Pinpoint the cell where the given text exists, returning its [x, y] midpoint coordinate. 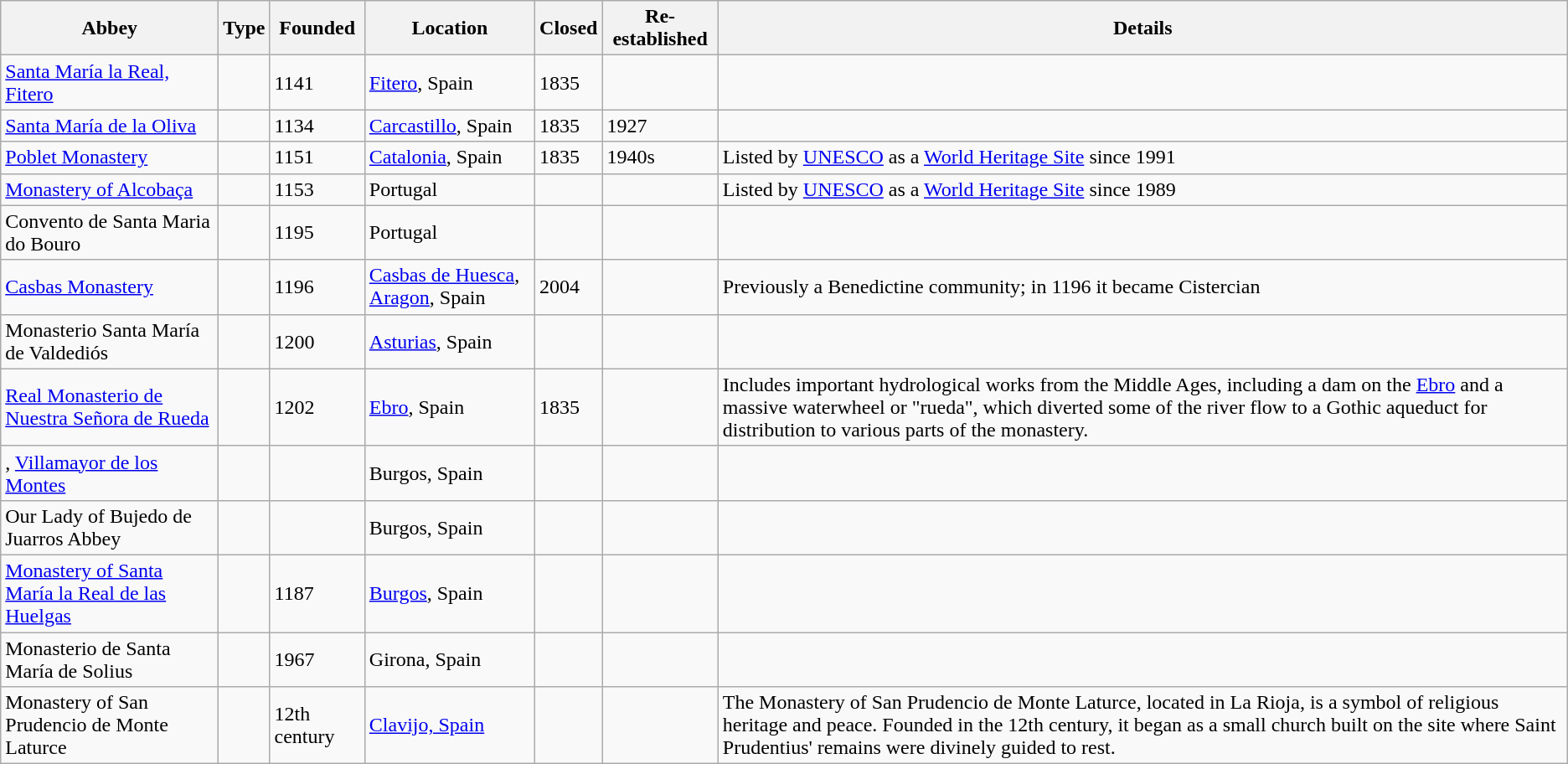
Our Lady of Bujedo de Juarros Abbey [110, 528]
Listed by UNESCO as a World Heritage Site since 1991 [1142, 157]
Casbas de Huesca, Aragon, Spain [449, 286]
Previously a Benedictine community; in 1196 it became Cistercian [1142, 286]
Monastery of San Prudencio de Monte Laturce [110, 725]
Fitero, Spain [449, 82]
Poblet Monastery [110, 157]
Santa María la Real, Fitero [110, 82]
Casbas Monastery [110, 286]
2004 [569, 286]
Details [1142, 28]
Listed by UNESCO as a World Heritage Site since 1989 [1142, 189]
Convento de Santa Maria do Bouro [110, 233]
Catalonia, Spain [449, 157]
Abbey [110, 28]
Real Monasterio de Nuestra Señora de Rueda [110, 407]
Re-established [660, 28]
Monastery of Santa María la Real de las Huelgas [110, 593]
1195 [317, 233]
, Villamayor de los Montes [110, 472]
Girona, Spain [449, 658]
1153 [317, 189]
Closed [569, 28]
1967 [317, 658]
Monasterio Santa María de Valdediós [110, 342]
1151 [317, 157]
1202 [317, 407]
Carcastillo, Spain [449, 126]
Type [245, 28]
1940s [660, 157]
Ebro, Spain [449, 407]
1141 [317, 82]
Location [449, 28]
Asturias, Spain [449, 342]
1927 [660, 126]
12th century [317, 725]
1200 [317, 342]
1134 [317, 126]
Santa María de la Oliva [110, 126]
1187 [317, 593]
1196 [317, 286]
Founded [317, 28]
Clavijo, Spain [449, 725]
Monastery of Alcobaça [110, 189]
Monasterio de Santa María de Solius [110, 658]
